Pinpoint the cell where the given text exists, returning its [X, Y] midpoint coordinate. 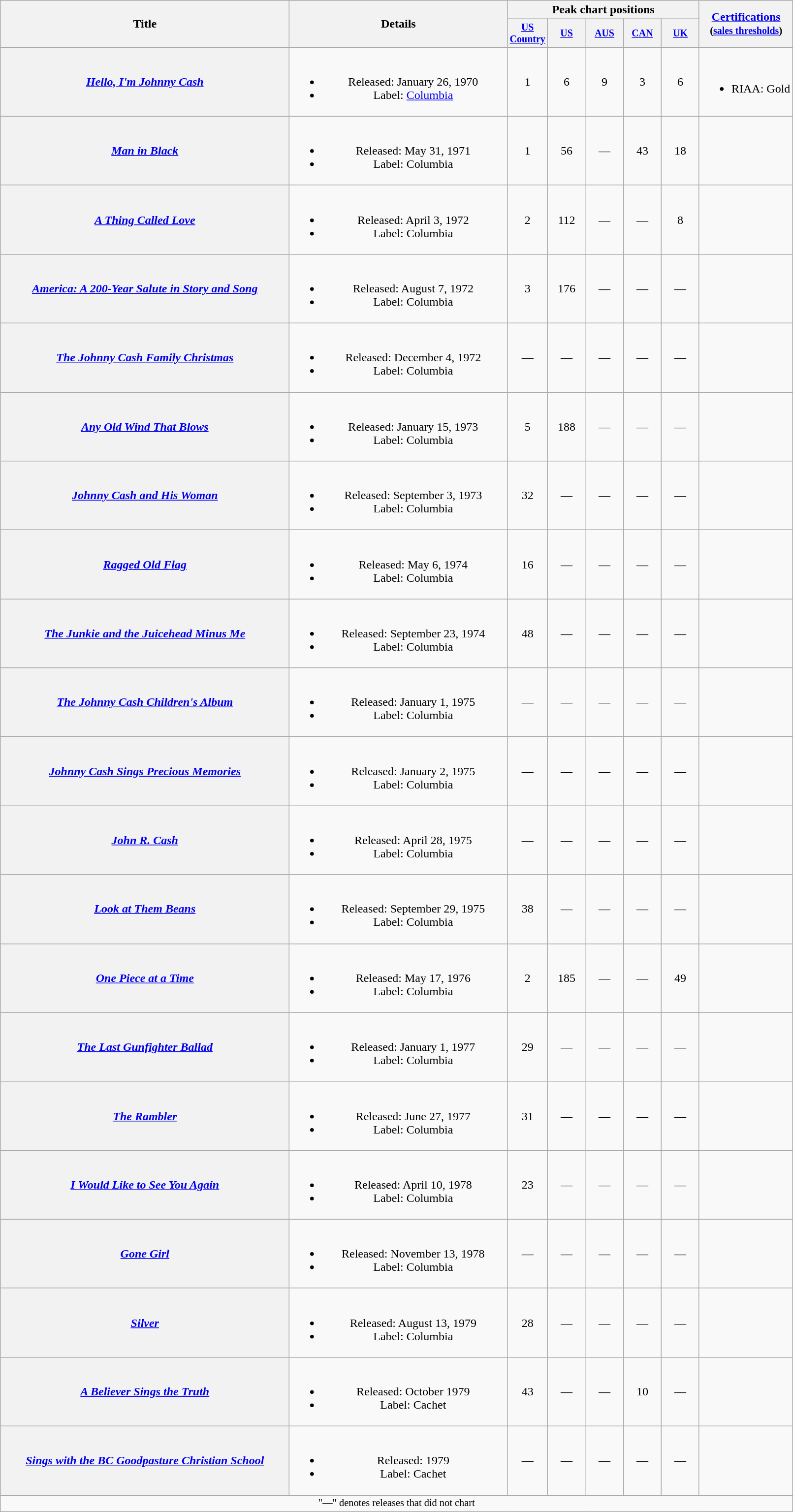
Man in Black [145, 151]
Title [145, 24]
Details [399, 24]
Silver [145, 1323]
CAN [642, 33]
The Johnny Cash Children's Album [145, 702]
I Would Like to See You Again [145, 1185]
UK [680, 33]
A Believer Sings the Truth [145, 1391]
Released: August 7, 1972Label: Columbia [399, 288]
Peak chart positions [603, 10]
38 [528, 909]
Released: September 29, 1975Label: Columbia [399, 909]
Released: January 26, 1970Label: Columbia [399, 82]
Released: December 4, 1972Label: Columbia [399, 358]
Released: January 15, 1973Label: Columbia [399, 427]
Released: October 1979Label: Cachet [399, 1391]
AUS [604, 33]
Released: September 3, 1973Label: Columbia [399, 496]
188 [567, 427]
49 [680, 978]
185 [567, 978]
Released: May 31, 1971Label: Columbia [399, 151]
Released: April 10, 1978Label: Columbia [399, 1185]
176 [567, 288]
The Rambler [145, 1116]
The Johnny Cash Family Christmas [145, 358]
Any Old Wind That Blows [145, 427]
Released: 1979Label: Cachet [399, 1461]
Released: April 28, 1975Label: Columbia [399, 840]
RIAA: Gold [746, 82]
29 [528, 1047]
America: A 200-Year Salute in Story and Song [145, 288]
Released: August 13, 1979Label: Columbia [399, 1323]
18 [680, 151]
Released: January 1, 1975Label: Columbia [399, 702]
John R. Cash [145, 840]
Ragged Old Flag [145, 565]
31 [528, 1116]
Released: May 17, 1976Label: Columbia [399, 978]
23 [528, 1185]
16 [528, 565]
Gone Girl [145, 1254]
48 [528, 633]
Released: November 13, 1978Label: Columbia [399, 1254]
112 [567, 220]
Released: May 6, 1974Label: Columbia [399, 565]
US Country [528, 33]
Johnny Cash Sings Precious Memories [145, 771]
5 [528, 427]
Sings with the BC Goodpasture Christian School [145, 1461]
32 [528, 496]
56 [567, 151]
The Last Gunfighter Ballad [145, 1047]
One Piece at a Time [145, 978]
"—" denotes releases that did not chart [397, 1504]
Released: April 3, 1972Label: Columbia [399, 220]
10 [642, 1391]
Released: January 2, 1975Label: Columbia [399, 771]
The Junkie and the Juicehead Minus Me [145, 633]
28 [528, 1323]
Released: June 27, 1977Label: Columbia [399, 1116]
Released: September 23, 1974Label: Columbia [399, 633]
9 [604, 82]
Released: January 1, 1977Label: Columbia [399, 1047]
US [567, 33]
Hello, I'm Johnny Cash [145, 82]
8 [680, 220]
Certifications(sales thresholds) [746, 24]
A Thing Called Love [145, 220]
Johnny Cash and His Woman [145, 496]
Look at Them Beans [145, 909]
